For the text-containing cell, return its midpoint in (x, y) coordinate format. 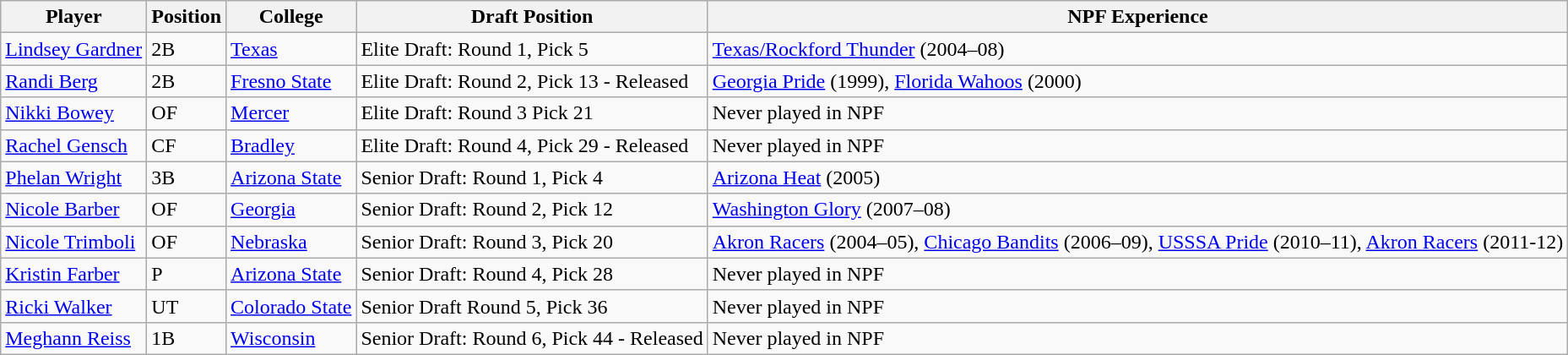
3B (187, 177)
Lindsey Gardner (74, 49)
Arizona Heat (2005) (1138, 177)
1B (187, 338)
Draft Position (532, 17)
Wisconsin (291, 338)
Elite Draft: Round 1, Pick 5 (532, 49)
Ricki Walker (74, 306)
CF (187, 145)
Fresno State (291, 81)
Colorado State (291, 306)
Nebraska (291, 242)
NPF Experience (1138, 17)
Player (74, 17)
Mercer (291, 113)
Senior Draft: Round 4, Pick 28 (532, 274)
Kristin Farber (74, 274)
Georgia Pride (1999), Florida Wahoos (2000) (1138, 81)
Senior Draft: Round 3, Pick 20 (532, 242)
Rachel Gensch (74, 145)
Texas (291, 49)
College (291, 17)
Nikki Bowey (74, 113)
Randi Berg (74, 81)
Washington Glory (2007–08) (1138, 210)
Position (187, 17)
Elite Draft: Round 4, Pick 29 - Released (532, 145)
Akron Racers (2004–05), Chicago Bandits (2006–09), USSSA Pride (2010–11), Akron Racers (2011-12) (1138, 242)
Senior Draft Round 5, Pick 36 (532, 306)
Nicole Trimboli (74, 242)
Senior Draft: Round 2, Pick 12 (532, 210)
Nicole Barber (74, 210)
Senior Draft: Round 1, Pick 4 (532, 177)
Meghann Reiss (74, 338)
Phelan Wright (74, 177)
Elite Draft: Round 3 Pick 21 (532, 113)
Texas/Rockford Thunder (2004–08) (1138, 49)
Senior Draft: Round 6, Pick 44 - Released (532, 338)
Elite Draft: Round 2, Pick 13 - Released (532, 81)
Georgia (291, 210)
Bradley (291, 145)
P (187, 274)
UT (187, 306)
